For the text-containing cell, return its midpoint in (x, y) coordinate format. 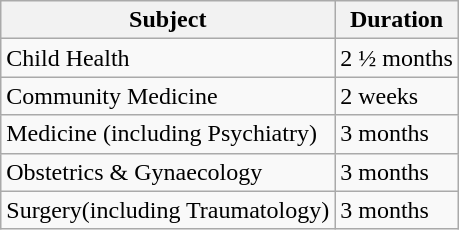
Duration (397, 20)
Medicine (including Psychiatry) (168, 134)
Subject (168, 20)
Community Medicine (168, 96)
2 weeks (397, 96)
Surgery(including Traumatology) (168, 210)
2 ½ months (397, 58)
Obstetrics & Gynaecology (168, 172)
Child Health (168, 58)
